For the text-containing cell, return its midpoint in [X, Y] coordinate format. 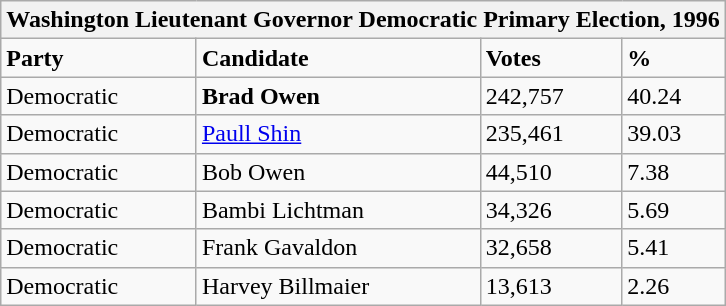
40.24 [674, 96]
39.03 [674, 134]
Harvey Billmaier [338, 286]
13,613 [551, 286]
7.38 [674, 172]
Paull Shin [338, 134]
Party [99, 58]
Brad Owen [338, 96]
Votes [551, 58]
2.26 [674, 286]
Washington Lieutenant Governor Democratic Primary Election, 1996 [364, 20]
242,757 [551, 96]
44,510 [551, 172]
Frank Gavaldon [338, 248]
32,658 [551, 248]
Bambi Lichtman [338, 210]
5.69 [674, 210]
34,326 [551, 210]
235,461 [551, 134]
5.41 [674, 248]
Bob Owen [338, 172]
Candidate [338, 58]
% [674, 58]
